Provide the (x, y) coordinate of the cell's center where the given text is located.  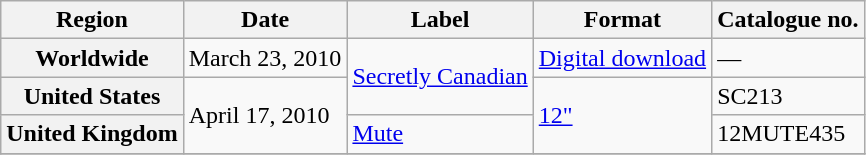
April 17, 2010 (265, 115)
Region (92, 20)
Worldwide (92, 58)
12MUTE435 (788, 134)
— (788, 58)
Date (265, 20)
Digital download (622, 58)
Mute (440, 134)
12" (622, 115)
SC213 (788, 96)
United States (92, 96)
United Kingdom (92, 134)
Secretly Canadian (440, 77)
Label (440, 20)
March 23, 2010 (265, 58)
Format (622, 20)
Catalogue no. (788, 20)
